Locate the cell with the specified text and output its [x, y] center coordinate. 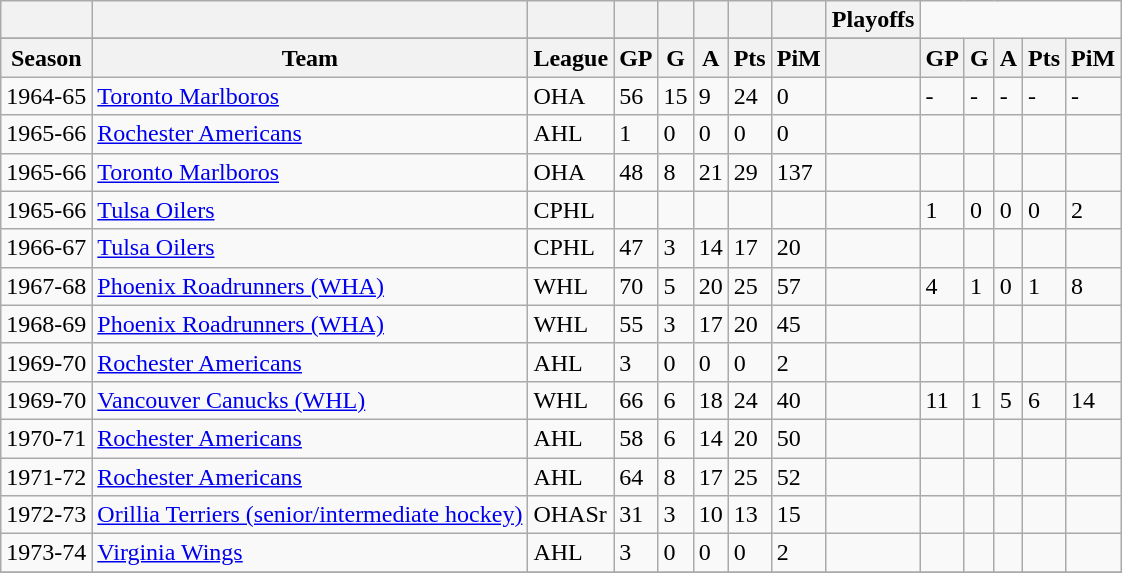
1970-71 [46, 438]
Orillia Terriers (senior/intermediate hockey) [310, 515]
57 [798, 286]
45 [798, 324]
55 [636, 324]
11 [942, 400]
Virginia Wings [310, 553]
League [571, 58]
56 [636, 96]
1966-67 [46, 248]
18 [710, 400]
137 [798, 172]
9 [710, 96]
1968-69 [46, 324]
1973-74 [46, 553]
58 [636, 438]
Team [310, 58]
4 [942, 286]
13 [750, 515]
52 [798, 477]
40 [798, 400]
47 [636, 248]
66 [636, 400]
Vancouver Canucks (WHL) [310, 400]
1964-65 [46, 96]
10 [710, 515]
Playoffs [873, 20]
29 [750, 172]
64 [636, 477]
1967-68 [46, 286]
Season [46, 58]
48 [636, 172]
21 [710, 172]
1972-73 [46, 515]
70 [636, 286]
50 [798, 438]
1971-72 [46, 477]
31 [636, 515]
OHASr [571, 515]
